Search for the cell housing the specified text and yield its (X, Y) center coordinate. 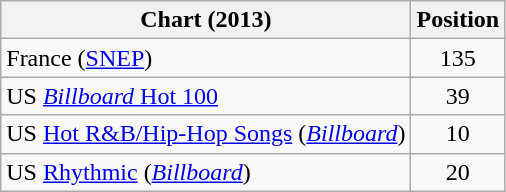
39 (458, 96)
135 (458, 58)
US Billboard Hot 100 (206, 96)
US Rhythmic (Billboard) (206, 172)
10 (458, 134)
Position (458, 20)
France (SNEP) (206, 58)
US Hot R&B/Hip-Hop Songs (Billboard) (206, 134)
20 (458, 172)
Chart (2013) (206, 20)
